For the text-containing cell, return its midpoint in [x, y] coordinate format. 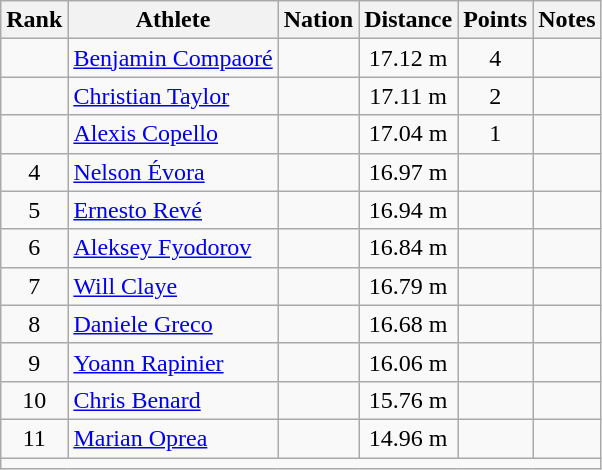
Marian Oprea [173, 438]
Athlete [173, 20]
Yoann Rapinier [173, 362]
Points [496, 20]
14.96 m [408, 438]
Nelson Évora [173, 172]
Notes [567, 20]
2 [496, 96]
9 [34, 362]
Christian Taylor [173, 96]
5 [34, 210]
6 [34, 248]
16.68 m [408, 324]
16.94 m [408, 210]
17.11 m [408, 96]
Chris Benard [173, 400]
16.84 m [408, 248]
Benjamin Compaoré [173, 58]
8 [34, 324]
Alexis Copello [173, 134]
Daniele Greco [173, 324]
Rank [34, 20]
16.06 m [408, 362]
16.97 m [408, 172]
7 [34, 286]
11 [34, 438]
Distance [408, 20]
Ernesto Revé [173, 210]
16.79 m [408, 286]
17.12 m [408, 58]
1 [496, 134]
10 [34, 400]
17.04 m [408, 134]
15.76 m [408, 400]
Aleksey Fyodorov [173, 248]
Will Claye [173, 286]
Nation [318, 20]
